Pinpoint the cell where the given text exists, returning its [X, Y] midpoint coordinate. 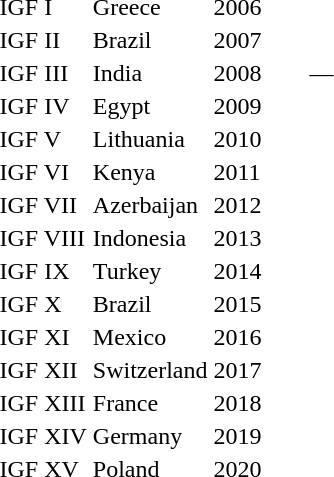
2012 [238, 205]
Kenya [150, 172]
Egypt [150, 106]
2009 [238, 106]
2007 [238, 40]
2013 [238, 238]
2014 [238, 271]
France [150, 403]
2010 [238, 139]
India [150, 73]
Mexico [150, 337]
Turkey [150, 271]
Indonesia [150, 238]
Switzerland [150, 370]
2008 [238, 73]
Azerbaijan [150, 205]
2019 [238, 436]
2016 [238, 337]
Germany [150, 436]
2018 [238, 403]
2015 [238, 304]
Lithuania [150, 139]
2011 [238, 172]
2017 [238, 370]
